From the cell containing the given text, extract its center point as (x, y) coordinate. 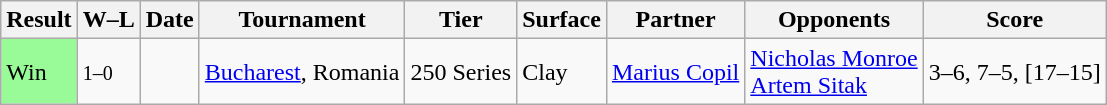
1–0 (108, 72)
Score (1014, 20)
Surface (562, 20)
Marius Copil (675, 72)
Tier (461, 20)
Win (39, 72)
Result (39, 20)
W–L (108, 20)
250 Series (461, 72)
Bucharest, Romania (302, 72)
Nicholas Monroe Artem Sitak (834, 72)
Tournament (302, 20)
Opponents (834, 20)
Clay (562, 72)
Date (170, 20)
Partner (675, 20)
3–6, 7–5, [17–15] (1014, 72)
